Determine the [x, y] coordinate at the center of the cell enclosing the given text.  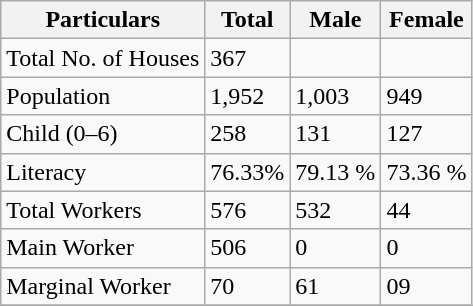
131 [336, 134]
Particulars [103, 20]
1,952 [248, 96]
Population [103, 96]
506 [248, 248]
Child (0–6) [103, 134]
1,003 [336, 96]
127 [426, 134]
949 [426, 96]
73.36 % [426, 172]
70 [248, 286]
Literacy [103, 172]
576 [248, 210]
Main Worker [103, 248]
Total [248, 20]
Female [426, 20]
Male [336, 20]
61 [336, 286]
Total Workers [103, 210]
Total No. of Houses [103, 58]
258 [248, 134]
09 [426, 286]
Marginal Worker [103, 286]
367 [248, 58]
76.33% [248, 172]
44 [426, 210]
79.13 % [336, 172]
532 [336, 210]
